Extract the [x, y] coordinate from the center of the cell holding the provided text.  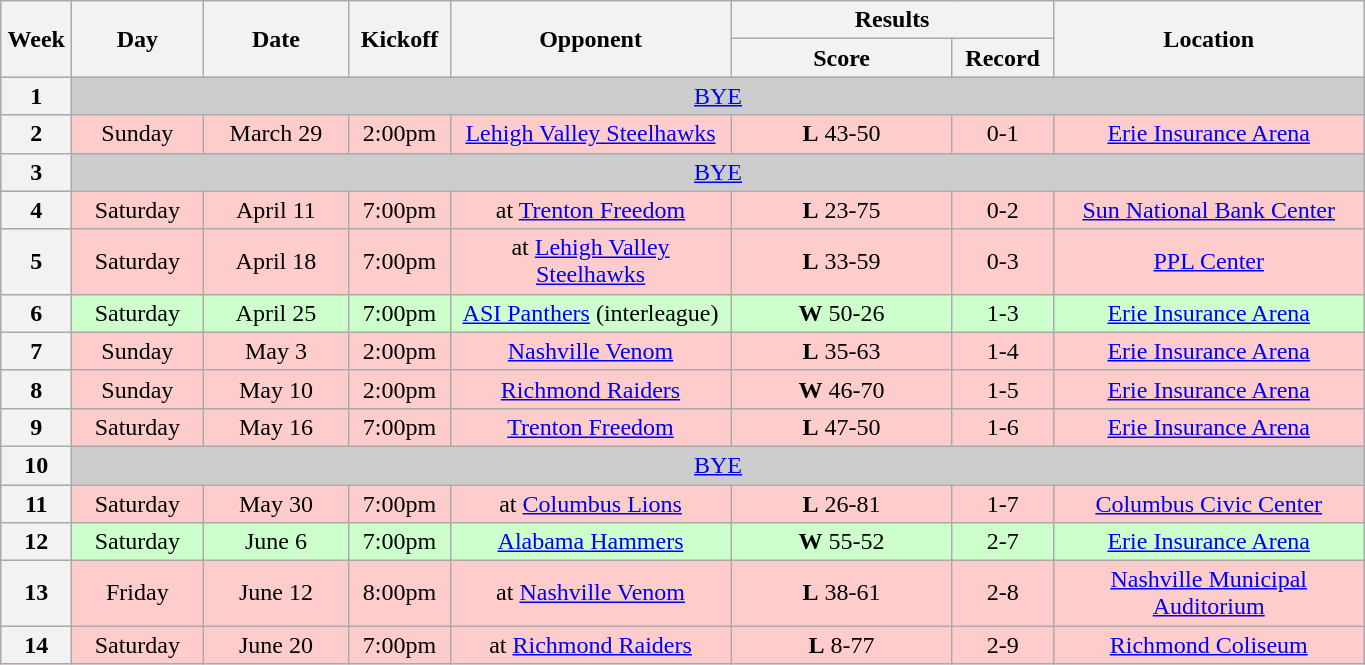
12 [36, 542]
9 [36, 427]
April 18 [276, 262]
L 8-77 [842, 645]
0-1 [1002, 134]
1-4 [1002, 351]
at Richmond Raiders [590, 645]
Nashville Venom [590, 351]
Trenton Freedom [590, 427]
6 [36, 313]
1-6 [1002, 427]
at Nashville Venom [590, 594]
0-2 [1002, 210]
W 46-70 [842, 389]
14 [36, 645]
L 43-50 [842, 134]
2 [36, 134]
L 23-75 [842, 210]
0-3 [1002, 262]
ASI Panthers (interleague) [590, 313]
Week [36, 39]
2-9 [1002, 645]
at Trenton Freedom [590, 210]
L 33-59 [842, 262]
3 [36, 172]
at Columbus Lions [590, 503]
Richmond Coliseum [1208, 645]
May 30 [276, 503]
W 55-52 [842, 542]
1-7 [1002, 503]
Location [1208, 39]
5 [36, 262]
Columbus Civic Center [1208, 503]
2-7 [1002, 542]
4 [36, 210]
10 [36, 465]
L 47-50 [842, 427]
Score [842, 58]
8:00pm [400, 594]
Lehigh Valley Steelhawks [590, 134]
June 20 [276, 645]
Kickoff [400, 39]
May 3 [276, 351]
Alabama Hammers [590, 542]
May 10 [276, 389]
L 26-81 [842, 503]
11 [36, 503]
April 11 [276, 210]
7 [36, 351]
1-3 [1002, 313]
Nashville Municipal Auditorium [1208, 594]
L 38-61 [842, 594]
2-8 [1002, 594]
March 29 [276, 134]
Opponent [590, 39]
Date [276, 39]
W 50-26 [842, 313]
Friday [138, 594]
Day [138, 39]
May 16 [276, 427]
1-5 [1002, 389]
Results [892, 20]
Richmond Raiders [590, 389]
Sun National Bank Center [1208, 210]
Record [1002, 58]
April 25 [276, 313]
8 [36, 389]
13 [36, 594]
June 6 [276, 542]
PPL Center [1208, 262]
1 [36, 96]
June 12 [276, 594]
at Lehigh Valley Steelhawks [590, 262]
L 35-63 [842, 351]
